Return the [x, y] coordinate for the center point of the cell that contains the specified text.  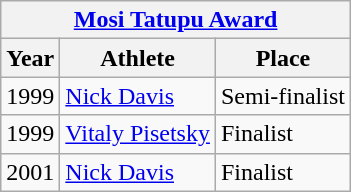
Vitaly Pisetsky [138, 134]
Place [282, 58]
Mosi Tatupu Award [176, 20]
Athlete [138, 58]
Year [30, 58]
Semi-finalist [282, 96]
2001 [30, 172]
